Identify which cell holds the provided text, then report its (X, Y) central coordinate. 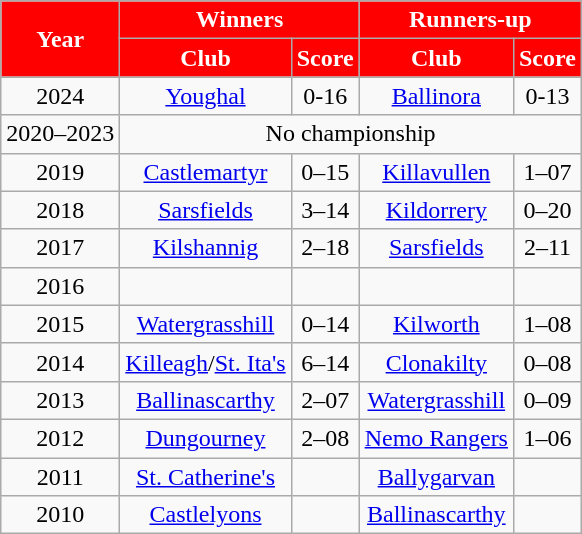
Kilworth (436, 324)
1–06 (547, 438)
St. Catherine's (206, 477)
2018 (60, 210)
0–09 (547, 400)
Castlelyons (206, 515)
2020–2023 (60, 134)
2019 (60, 172)
2024 (60, 96)
2015 (60, 324)
Castlemartyr (206, 172)
2016 (60, 286)
6–14 (325, 362)
Dungourney (206, 438)
Killavullen (436, 172)
2014 (60, 362)
2–11 (547, 248)
2–07 (325, 400)
Nemo Rangers (436, 438)
0–15 (325, 172)
2–08 (325, 438)
0-13 (547, 96)
Ballygarvan (436, 477)
Youghal (206, 96)
0-16 (325, 96)
Year (60, 39)
Kildorrery (436, 210)
Runners-up (470, 20)
2017 (60, 248)
Winners (240, 20)
Kilshannig (206, 248)
Ballinora (436, 96)
Clonakilty (436, 362)
0–20 (547, 210)
2012 (60, 438)
1–08 (547, 324)
1–07 (547, 172)
0–14 (325, 324)
2010 (60, 515)
2–18 (325, 248)
No championship (351, 134)
0–08 (547, 362)
2013 (60, 400)
3–14 (325, 210)
Killeagh/St. Ita's (206, 362)
2011 (60, 477)
